Pinpoint the cell where the given text exists, returning its (X, Y) midpoint coordinate. 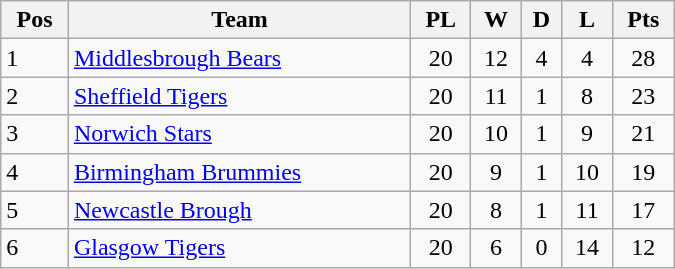
Newcastle Brough (239, 210)
2 (35, 96)
0 (542, 248)
Birmingham Brummies (239, 172)
5 (35, 210)
Norwich Stars (239, 134)
Pos (35, 20)
Team (239, 20)
L (587, 20)
21 (643, 134)
3 (35, 134)
19 (643, 172)
17 (643, 210)
23 (643, 96)
Pts (643, 20)
PL (441, 20)
D (542, 20)
Glasgow Tigers (239, 248)
Sheffield Tigers (239, 96)
Middlesbrough Bears (239, 58)
14 (587, 248)
W (496, 20)
28 (643, 58)
